Detect which cell encompasses the target text, then output its (x, y) center coordinate. 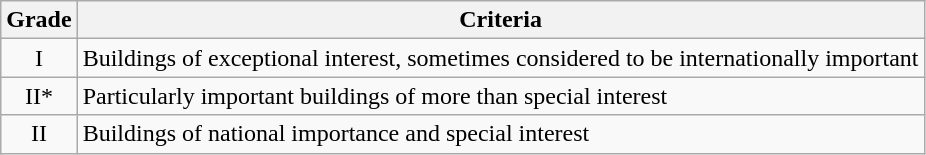
II* (39, 96)
Buildings of exceptional interest, sometimes considered to be internationally important (500, 58)
Buildings of national importance and special interest (500, 134)
Grade (39, 20)
I (39, 58)
Criteria (500, 20)
Particularly important buildings of more than special interest (500, 96)
II (39, 134)
